Extract the [X, Y] coordinate from the center of the cell holding the provided text.  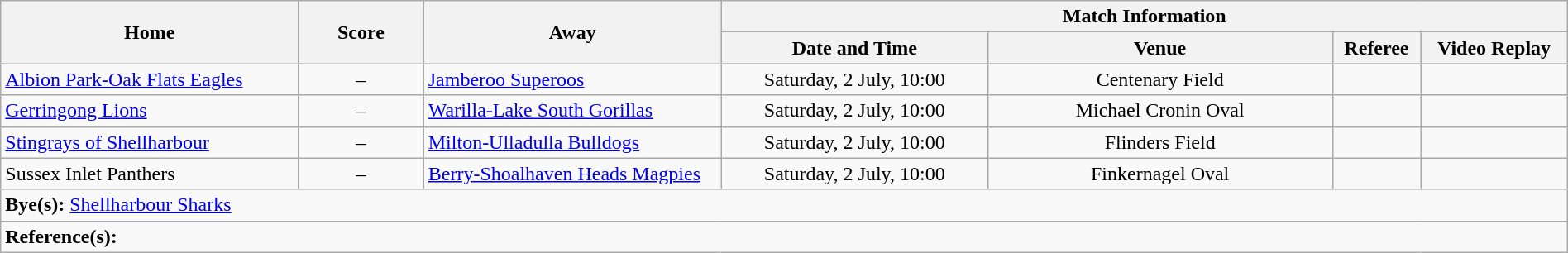
Finkernagel Oval [1159, 174]
Warilla-Lake South Gorillas [572, 111]
Berry-Shoalhaven Heads Magpies [572, 174]
Flinders Field [1159, 142]
Home [150, 32]
Sussex Inlet Panthers [150, 174]
Video Replay [1494, 48]
Away [572, 32]
Date and Time [854, 48]
Milton-Ulladulla Bulldogs [572, 142]
Jamberoo Superoos [572, 79]
Referee [1376, 48]
Michael Cronin Oval [1159, 111]
Stingrays of Shellharbour [150, 142]
Match Information [1145, 17]
Centenary Field [1159, 79]
Gerringong Lions [150, 111]
Score [361, 32]
Reference(s): [784, 236]
Albion Park-Oak Flats Eagles [150, 79]
Venue [1159, 48]
Bye(s): Shellharbour Sharks [784, 205]
